Output the [X, Y] coordinate of the center of the cell containing the given text.  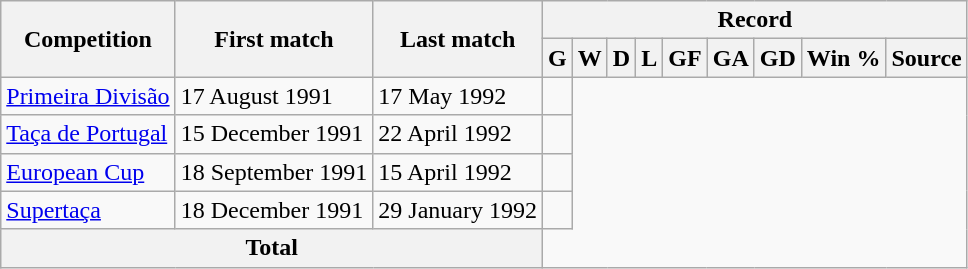
First match [274, 39]
Last match [458, 39]
Competition [88, 39]
Total [272, 248]
18 September 1991 [274, 172]
D [621, 58]
17 May 1992 [458, 96]
Source [926, 58]
17 August 1991 [274, 96]
15 April 1992 [458, 172]
G [558, 58]
Taça de Portugal [88, 134]
Primeira Divisão [88, 96]
GD [778, 58]
GF [685, 58]
15 December 1991 [274, 134]
GA [730, 58]
L [650, 58]
W [590, 58]
Supertaça [88, 210]
22 April 1992 [458, 134]
29 January 1992 [458, 210]
Record [756, 20]
18 December 1991 [274, 210]
Win % [844, 58]
European Cup [88, 172]
